Capture the cell that displays the provided text and extract its [x, y] central coordinate. 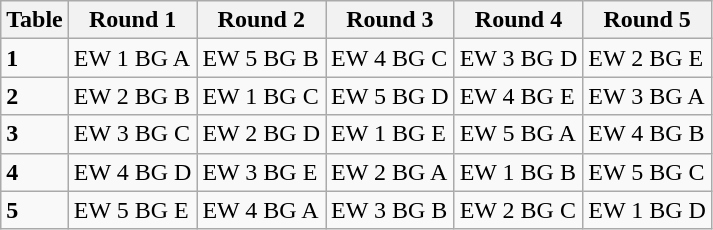
EW 3 BG C [132, 134]
EW 4 BG E [518, 96]
EW 3 BG B [390, 210]
4 [35, 172]
EW 2 BG E [648, 58]
Round 1 [132, 20]
EW 3 BG E [262, 172]
Round 5 [648, 20]
1 [35, 58]
EW 4 BG C [390, 58]
EW 1 BG B [518, 172]
EW 2 BG A [390, 172]
EW 4 BG A [262, 210]
EW 2 BG B [132, 96]
EW 4 BG D [132, 172]
EW 1 BG E [390, 134]
Table [35, 20]
2 [35, 96]
3 [35, 134]
EW 5 BG C [648, 172]
EW 2 BG D [262, 134]
EW 1 BG A [132, 58]
5 [35, 210]
Round 4 [518, 20]
EW 3 BG D [518, 58]
EW 3 BG A [648, 96]
EW 2 BG C [518, 210]
Round 2 [262, 20]
EW 5 BG A [518, 134]
EW 5 BG B [262, 58]
EW 1 BG C [262, 96]
Round 3 [390, 20]
EW 4 BG B [648, 134]
EW 5 BG D [390, 96]
EW 1 BG D [648, 210]
EW 5 BG E [132, 210]
